Pinpoint the cell where the given text exists, returning its [X, Y] midpoint coordinate. 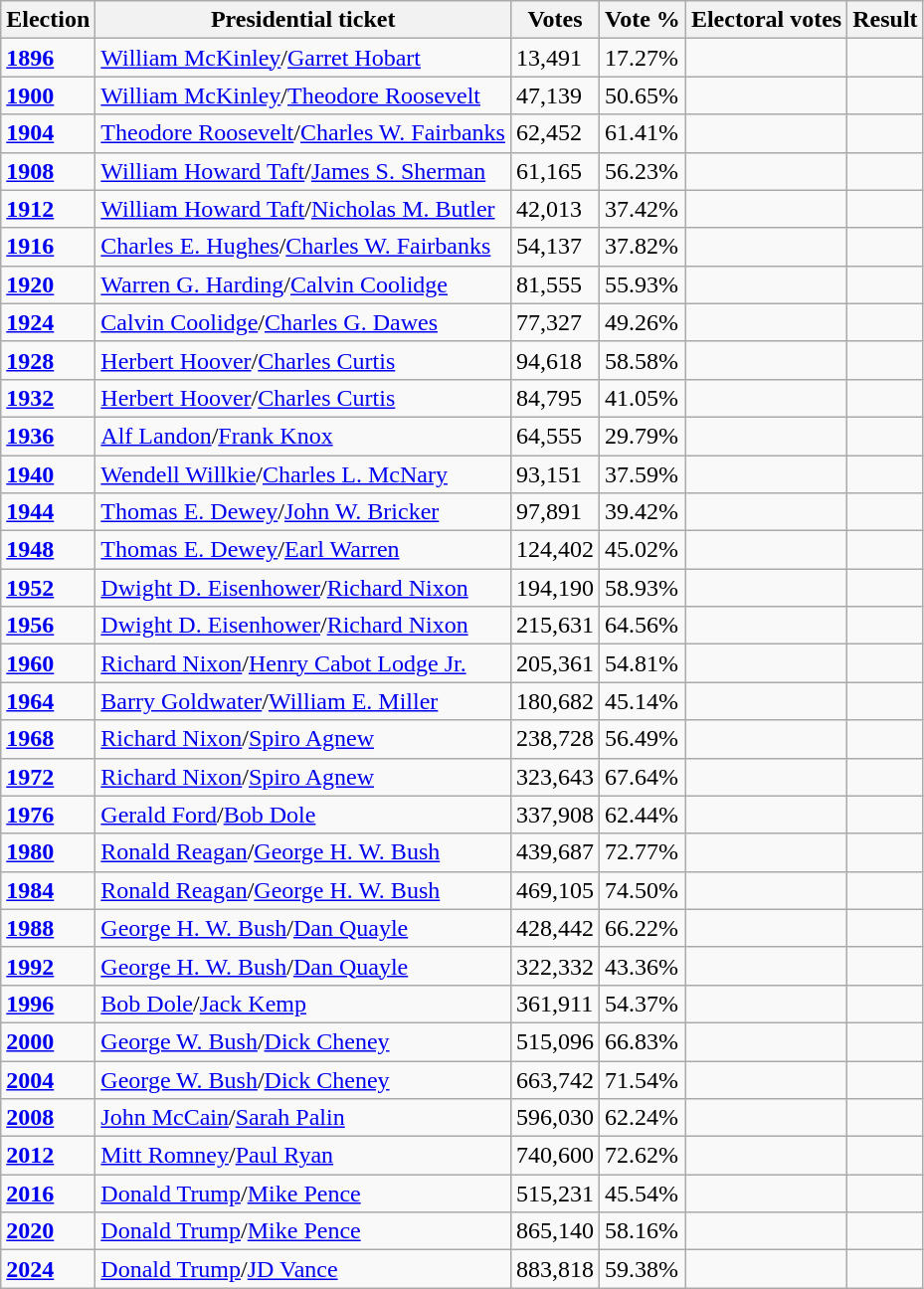
93,151 [555, 474]
77,327 [555, 322]
Barry Goldwater/William E. Miller [303, 701]
84,795 [555, 398]
Theodore Roosevelt/Charles W. Fairbanks [303, 133]
1920 [48, 284]
663,742 [555, 1079]
Wendell Willkie/Charles L. McNary [303, 474]
2000 [48, 1041]
1944 [48, 512]
William Howard Taft/Nicholas M. Butler [303, 209]
596,030 [555, 1118]
323,643 [555, 777]
50.65% [643, 95]
238,728 [555, 739]
1984 [48, 890]
1956 [48, 626]
439,687 [555, 852]
97,891 [555, 512]
1908 [48, 171]
Mitt Romney/Paul Ryan [303, 1156]
1900 [48, 95]
Election [48, 20]
64,555 [555, 436]
29.79% [643, 436]
37.82% [643, 247]
William McKinley/Garret Hobart [303, 58]
1980 [48, 852]
45.54% [643, 1194]
49.26% [643, 322]
58.16% [643, 1231]
67.64% [643, 777]
William Howard Taft/James S. Sherman [303, 171]
1968 [48, 739]
94,618 [555, 360]
1976 [48, 815]
72.62% [643, 1156]
740,600 [555, 1156]
205,361 [555, 663]
124,402 [555, 550]
Result [885, 20]
55.93% [643, 284]
1912 [48, 209]
Presidential ticket [303, 20]
180,682 [555, 701]
62.24% [643, 1118]
41.05% [643, 398]
2024 [48, 1269]
59.38% [643, 1269]
Bob Dole/Jack Kemp [303, 1004]
515,231 [555, 1194]
361,911 [555, 1004]
1940 [48, 474]
42,013 [555, 209]
66.83% [643, 1041]
2016 [48, 1194]
64.56% [643, 626]
John McCain/Sarah Palin [303, 1118]
2008 [48, 1118]
Calvin Coolidge/Charles G. Dawes [303, 322]
56.49% [643, 739]
71.54% [643, 1079]
81,555 [555, 284]
56.23% [643, 171]
Vote % [643, 20]
37.59% [643, 474]
215,631 [555, 626]
54,137 [555, 247]
1916 [48, 247]
58.93% [643, 588]
1904 [48, 133]
1972 [48, 777]
58.58% [643, 360]
Thomas E. Dewey/John W. Bricker [303, 512]
William McKinley/Theodore Roosevelt [303, 95]
Donald Trump/JD Vance [303, 1269]
2020 [48, 1231]
2012 [48, 1156]
72.77% [643, 852]
2004 [48, 1079]
62.44% [643, 815]
61.41% [643, 133]
865,140 [555, 1231]
1924 [48, 322]
194,190 [555, 588]
515,096 [555, 1041]
43.36% [643, 966]
Thomas E. Dewey/Earl Warren [303, 550]
1936 [48, 436]
Votes [555, 20]
37.42% [643, 209]
Gerald Ford/Bob Dole [303, 815]
13,491 [555, 58]
428,442 [555, 928]
469,105 [555, 890]
883,818 [555, 1269]
45.02% [643, 550]
Electoral votes [766, 20]
45.14% [643, 701]
322,332 [555, 966]
74.50% [643, 890]
1948 [48, 550]
39.42% [643, 512]
Alf Landon/Frank Knox [303, 436]
Warren G. Harding/Calvin Coolidge [303, 284]
1928 [48, 360]
1960 [48, 663]
47,139 [555, 95]
17.27% [643, 58]
337,908 [555, 815]
1896 [48, 58]
1952 [48, 588]
1932 [48, 398]
Charles E. Hughes/Charles W. Fairbanks [303, 247]
54.37% [643, 1004]
66.22% [643, 928]
62,452 [555, 133]
1996 [48, 1004]
1988 [48, 928]
61,165 [555, 171]
1964 [48, 701]
1992 [48, 966]
Richard Nixon/Henry Cabot Lodge Jr. [303, 663]
54.81% [643, 663]
